Extract the (X, Y) coordinate from the center of the cell holding the provided text.  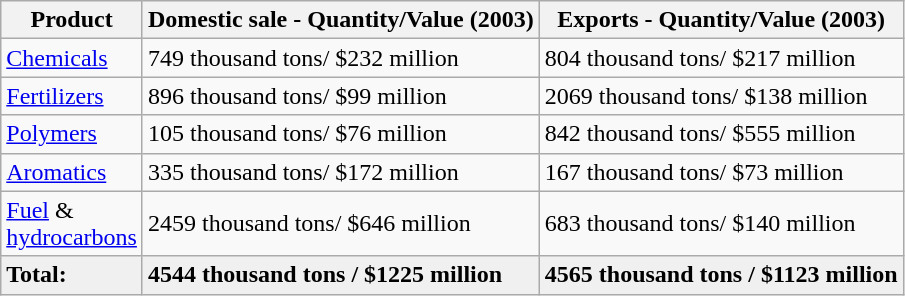
4565 thousand tons / $1123 million (721, 275)
105 thousand tons/ $76 million (340, 134)
4544 thousand tons / $1225 million (340, 275)
804 thousand tons/ $217 million (721, 58)
Domestic sale - Quantity/Value (2003) (340, 20)
Total: (72, 275)
Product (72, 20)
Aromatics (72, 172)
749 thousand tons/ $232 million (340, 58)
683 thousand tons/ $140 million (721, 224)
167 thousand tons/ $73 million (721, 172)
Fuel &hydrocarbons (72, 224)
Chemicals (72, 58)
Exports - Quantity/Value (2003) (721, 20)
842 thousand tons/ $555 million (721, 134)
Fertilizers (72, 96)
2069 thousand tons/ $138 million (721, 96)
335 thousand tons/ $172 million (340, 172)
2459 thousand tons/ $646 million (340, 224)
896 thousand tons/ $99 million (340, 96)
Polymers (72, 134)
